Return [x, y] of the center of cell containing provided text 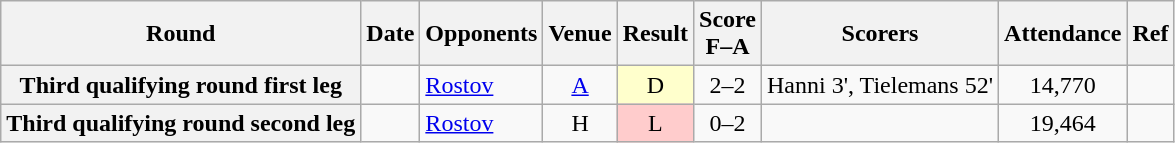
Third qualifying round second leg [181, 123]
H [580, 123]
Hanni 3', Tielemans 52' [880, 85]
L [655, 123]
Attendance [1063, 34]
ScoreF–A [728, 34]
14,770 [1063, 85]
D [655, 85]
Ref [1150, 34]
0–2 [728, 123]
Round [181, 34]
Result [655, 34]
Scorers [880, 34]
Opponents [482, 34]
Date [390, 34]
Third qualifying round first leg [181, 85]
2–2 [728, 85]
A [580, 85]
Venue [580, 34]
19,464 [1063, 123]
